Determine the (x, y) coordinate at the center of the cell enclosing the given text.  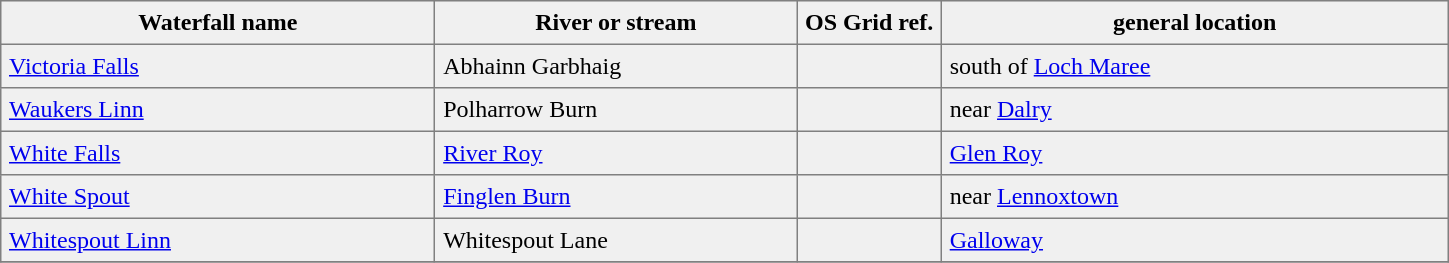
Polharrow Burn (616, 110)
River Roy (616, 153)
Glen Roy (1194, 153)
general location (1194, 23)
OS Grid ref. (870, 23)
Waterfall name (218, 23)
White Spout (218, 197)
White Falls (218, 153)
River or stream (616, 23)
Finglen Burn (616, 197)
Galloway (1194, 240)
south of Loch Maree (1194, 66)
Whitespout Linn (218, 240)
near Lennoxtown (1194, 197)
Waukers Linn (218, 110)
near Dalry (1194, 110)
Abhainn Garbhaig (616, 66)
Whitespout Lane (616, 240)
Victoria Falls (218, 66)
